Return [x, y] of the center of cell containing provided text 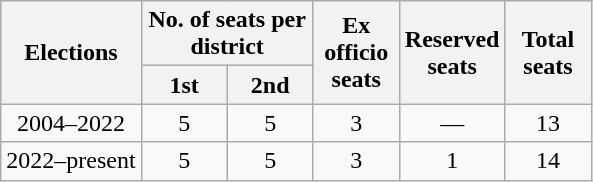
14 [548, 161]
13 [548, 123]
Ex officio seats [356, 52]
2022–present [71, 161]
Elections [71, 52]
2004–2022 [71, 123]
Reservedseats [452, 52]
Total seats [548, 52]
No. of seats per district [227, 34]
2nd [270, 85]
— [452, 123]
1 [452, 161]
1st [184, 85]
